Find where the given text appears and provide that cell's center as (X, Y) coordinate. 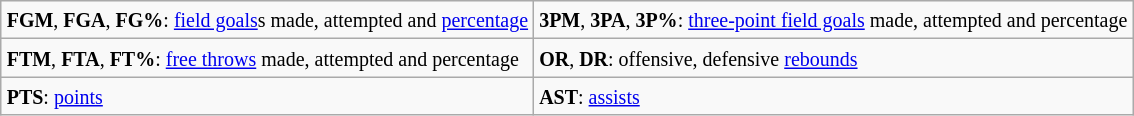
FGM, FGA, FG%: field goalss made, attempted and percentage (267, 20)
PTS: points (267, 96)
3PM, 3PA, 3P%: three-point field goals made, attempted and percentage (834, 20)
FTM, FTA, FT%: free throws made, attempted and percentage (267, 58)
AST: assists (834, 96)
OR, DR: offensive, defensive rebounds (834, 58)
